Return [X, Y] of the center of cell containing provided text 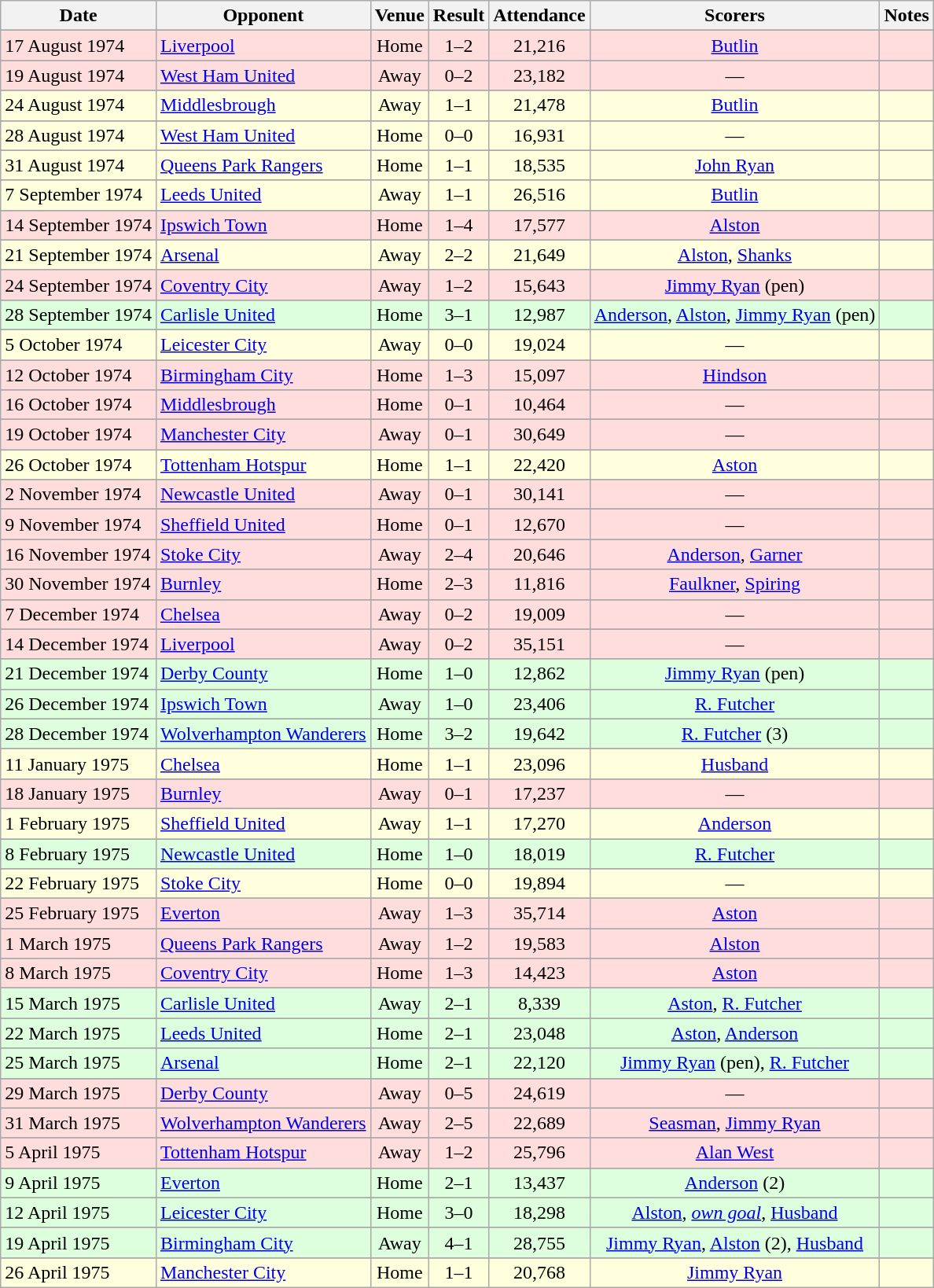
9 April 1975 [79, 1183]
15,643 [539, 285]
25 February 1975 [79, 914]
28 August 1974 [79, 135]
7 December 1974 [79, 614]
24 September 1974 [79, 285]
30,649 [539, 435]
23,096 [539, 764]
5 April 1975 [79, 1153]
Result [458, 16]
31 August 1974 [79, 165]
21 December 1974 [79, 674]
12,862 [539, 674]
2 November 1974 [79, 495]
22,689 [539, 1123]
26 October 1974 [79, 465]
14 September 1974 [79, 225]
2–2 [458, 255]
2–3 [458, 584]
Alan West [734, 1153]
30,141 [539, 495]
16,931 [539, 135]
5 October 1974 [79, 344]
Jimmy Ryan [734, 1272]
23,048 [539, 1033]
7 September 1974 [79, 195]
Alston, own goal, Husband [734, 1213]
3–0 [458, 1213]
Seasman, Jimmy Ryan [734, 1123]
24,619 [539, 1093]
Date [79, 16]
9 November 1974 [79, 524]
22,420 [539, 465]
35,714 [539, 914]
1 February 1975 [79, 823]
24 August 1974 [79, 105]
26 April 1975 [79, 1272]
19,894 [539, 884]
Notes [906, 16]
John Ryan [734, 165]
22 March 1975 [79, 1033]
19,024 [539, 344]
8,339 [539, 1003]
Faulkner, Spiring [734, 584]
28,755 [539, 1242]
20,646 [539, 554]
Attendance [539, 16]
16 November 1974 [79, 554]
10,464 [539, 405]
R. Futcher (3) [734, 734]
Venue [399, 16]
28 December 1974 [79, 734]
19,642 [539, 734]
21,649 [539, 255]
Jimmy Ryan (pen), R. Futcher [734, 1063]
21 September 1974 [79, 255]
19 April 1975 [79, 1242]
21,478 [539, 105]
19 October 1974 [79, 435]
Opponent [263, 16]
1–4 [458, 225]
Aston, R. Futcher [734, 1003]
Alston, Shanks [734, 255]
19,583 [539, 944]
26,516 [539, 195]
35,151 [539, 644]
0–5 [458, 1093]
14,423 [539, 973]
25,796 [539, 1153]
Anderson (2) [734, 1183]
Hindson [734, 375]
8 February 1975 [79, 853]
12,670 [539, 524]
17 August 1974 [79, 46]
19,009 [539, 614]
20,768 [539, 1272]
31 March 1975 [79, 1123]
21,216 [539, 46]
Anderson [734, 823]
15,097 [539, 375]
18 January 1975 [79, 793]
14 December 1974 [79, 644]
28 September 1974 [79, 315]
4–1 [458, 1242]
12 April 1975 [79, 1213]
2–4 [458, 554]
29 March 1975 [79, 1093]
1 March 1975 [79, 944]
Jimmy Ryan, Alston (2), Husband [734, 1242]
Anderson, Garner [734, 554]
12,987 [539, 315]
8 March 1975 [79, 973]
30 November 1974 [79, 584]
13,437 [539, 1183]
19 August 1974 [79, 75]
Scorers [734, 16]
18,298 [539, 1213]
11 January 1975 [79, 764]
11,816 [539, 584]
18,535 [539, 165]
17,237 [539, 793]
18,019 [539, 853]
22 February 1975 [79, 884]
12 October 1974 [79, 375]
16 October 1974 [79, 405]
17,270 [539, 823]
3–2 [458, 734]
2–5 [458, 1123]
23,406 [539, 704]
23,182 [539, 75]
25 March 1975 [79, 1063]
Husband [734, 764]
22,120 [539, 1063]
Anderson, Alston, Jimmy Ryan (pen) [734, 315]
Aston, Anderson [734, 1033]
17,577 [539, 225]
3–1 [458, 315]
15 March 1975 [79, 1003]
26 December 1974 [79, 704]
